Determine the [X, Y] coordinate at the center of the cell enclosing the given text.  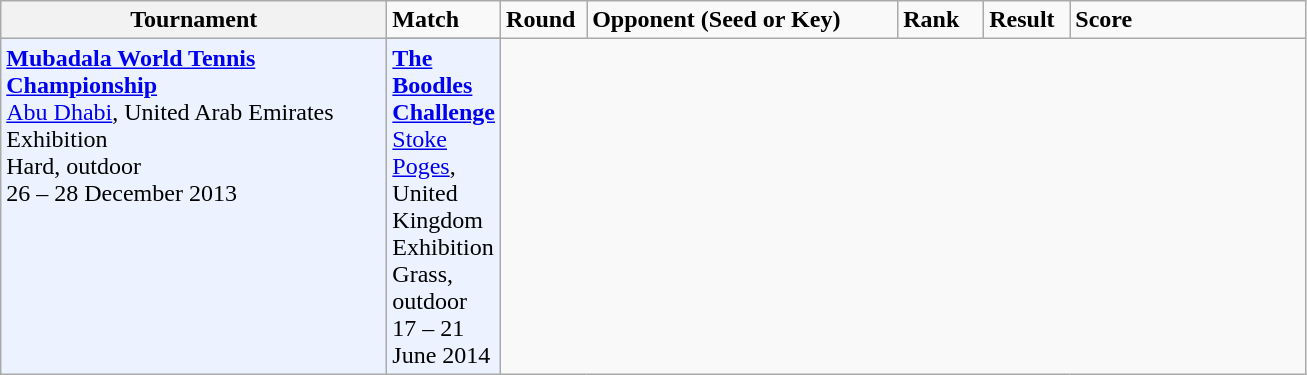
Round [544, 20]
Opponent (Seed or Key) [742, 20]
Match [444, 20]
Mubadala World Tennis Championship Abu Dhabi, United Arab Emirates Exhibition Hard, outdoor 26 – 28 December 2013 [194, 206]
Rank [941, 20]
Tournament [194, 20]
Score [1188, 20]
The Boodles Challenge Stoke Poges, United Kingdom Exhibition Grass, outdoor 17 – 21 June 2014 [444, 206]
Result [1027, 20]
